Determine the (X, Y) coordinate at the center of the cell enclosing the given text.  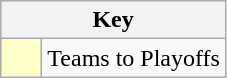
Key (114, 20)
Teams to Playoffs (134, 58)
